Output the [X, Y] coordinate of the center of the cell containing the given text.  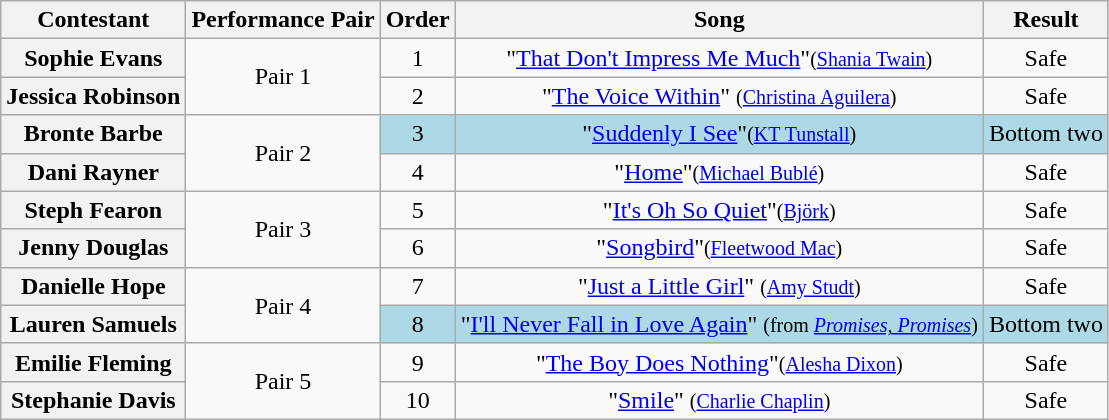
Result [1046, 20]
"Suddenly I See"(KT Tunstall) [719, 134]
"The Boy Does Nothing"(Alesha Dixon) [719, 362]
Pair 3 [283, 229]
"I'll Never Fall in Love Again" (from Promises, Promises) [719, 324]
Emilie Fleming [94, 362]
1 [418, 58]
"Songbird"(Fleetwood Mac) [719, 248]
"Smile" (Charlie Chaplin) [719, 400]
"Just a Little Girl" (Amy Studt) [719, 286]
"It's Oh So Quiet"(Björk) [719, 210]
Jenny Douglas [94, 248]
Stephanie Davis [94, 400]
Steph Fearon [94, 210]
Danielle Hope [94, 286]
5 [418, 210]
"That Don't Impress Me Much"(Shania Twain) [719, 58]
3 [418, 134]
7 [418, 286]
Contestant [94, 20]
Pair 1 [283, 77]
Pair 2 [283, 153]
"The Voice Within" (Christina Aguilera) [719, 96]
2 [418, 96]
Song [719, 20]
9 [418, 362]
Pair 4 [283, 305]
Pair 5 [283, 381]
"Home"(Michael Bublé) [719, 172]
8 [418, 324]
Order [418, 20]
Dani Rayner [94, 172]
4 [418, 172]
6 [418, 248]
10 [418, 400]
Sophie Evans [94, 58]
Jessica Robinson [94, 96]
Bronte Barbe [94, 134]
Performance Pair [283, 20]
Lauren Samuels [94, 324]
